Return the (x, y) coordinate for the center point of the cell that contains the specified text.  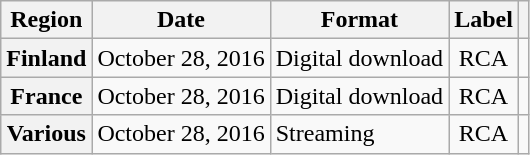
Region (46, 20)
France (46, 96)
Finland (46, 58)
Various (46, 134)
Streaming (359, 134)
Format (359, 20)
Date (181, 20)
Label (484, 20)
